Scan for the cell matching the given text and deliver its [x, y] coordinate at center. 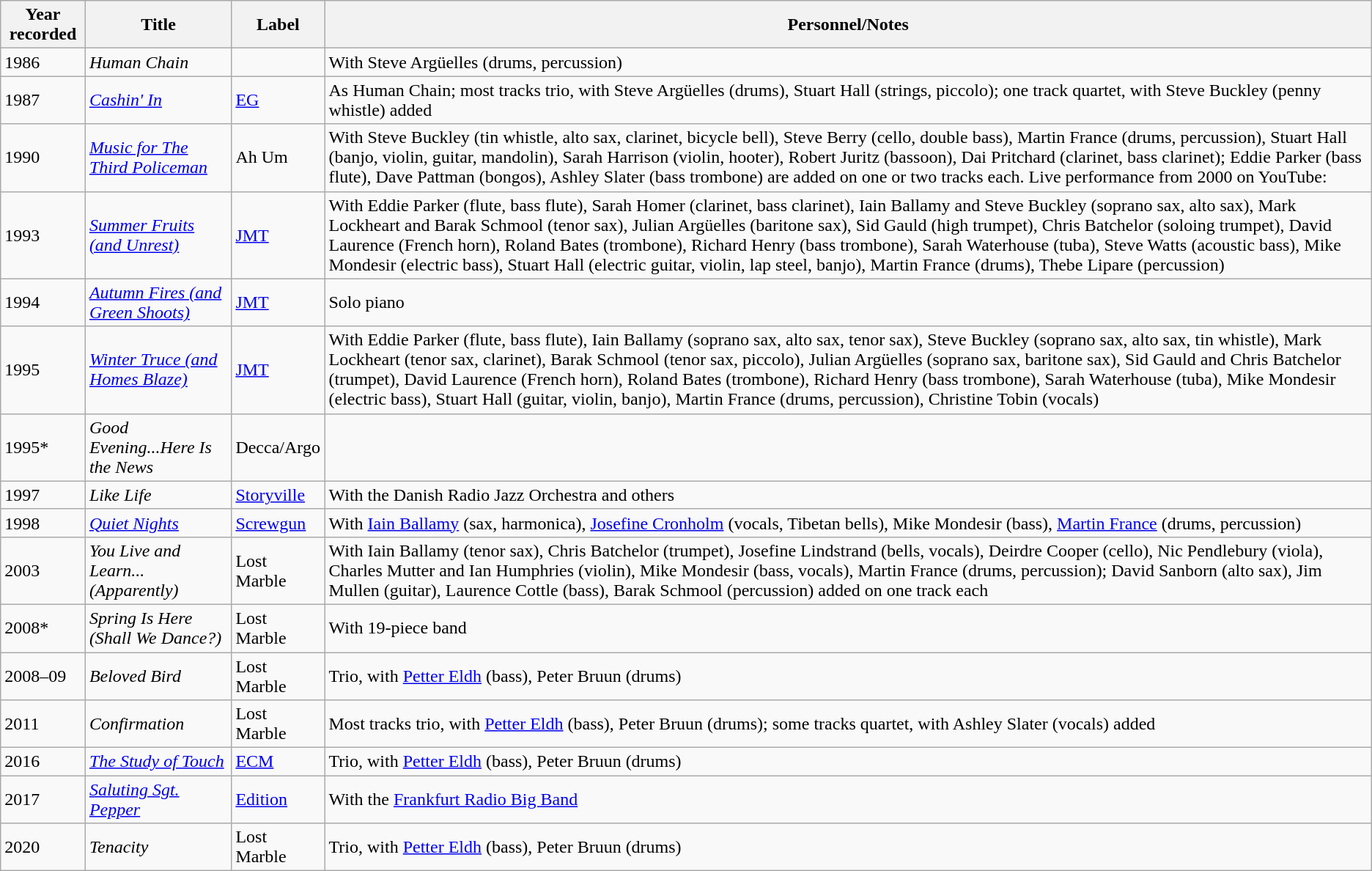
With the Frankfurt Radio Big Band [848, 799]
Decca/Argo [279, 447]
With the Danish Radio Jazz Orchestra and others [848, 495]
With 19-piece band [848, 628]
Year recorded [43, 25]
Confirmation [158, 724]
2020 [43, 848]
Autumn Fires (and Green Shoots) [158, 302]
Beloved Bird [158, 676]
With Iain Ballamy (sax, harmonica), Josefine Cronholm (vocals, Tibetan bells), Mike Mondesir (bass), Martin France (drums, percussion) [848, 523]
2008* [43, 628]
1993 [43, 235]
1986 [43, 62]
With Steve Argüelles (drums, percussion) [848, 62]
Ah Um [279, 158]
Quiet Nights [158, 523]
Edition [279, 799]
Cashin' In [158, 100]
Label [279, 25]
Most tracks trio, with Petter Eldh (bass), Peter Bruun (drums); some tracks quartet, with Ashley Slater (vocals) added [848, 724]
Good Evening...Here Is the News [158, 447]
Human Chain [158, 62]
1994 [43, 302]
2017 [43, 799]
2003 [43, 570]
Screwgun [279, 523]
The Study of Touch [158, 762]
2011 [43, 724]
You Live and Learn...(Apparently) [158, 570]
Summer Fruits (and Unrest) [158, 235]
1990 [43, 158]
1995 [43, 370]
Tenacity [158, 848]
Title [158, 25]
EG [279, 100]
ECM [279, 762]
2008–09 [43, 676]
1998 [43, 523]
Music for The Third Policeman [158, 158]
Personnel/Notes [848, 25]
Spring Is Here (Shall We Dance?) [158, 628]
1997 [43, 495]
2016 [43, 762]
1987 [43, 100]
Solo piano [848, 302]
Like Life [158, 495]
Saluting Sgt. Pepper [158, 799]
Winter Truce (and Homes Blaze) [158, 370]
1995* [43, 447]
Storyville [279, 495]
